Identify which cell holds the provided text, then report its [X, Y] central coordinate. 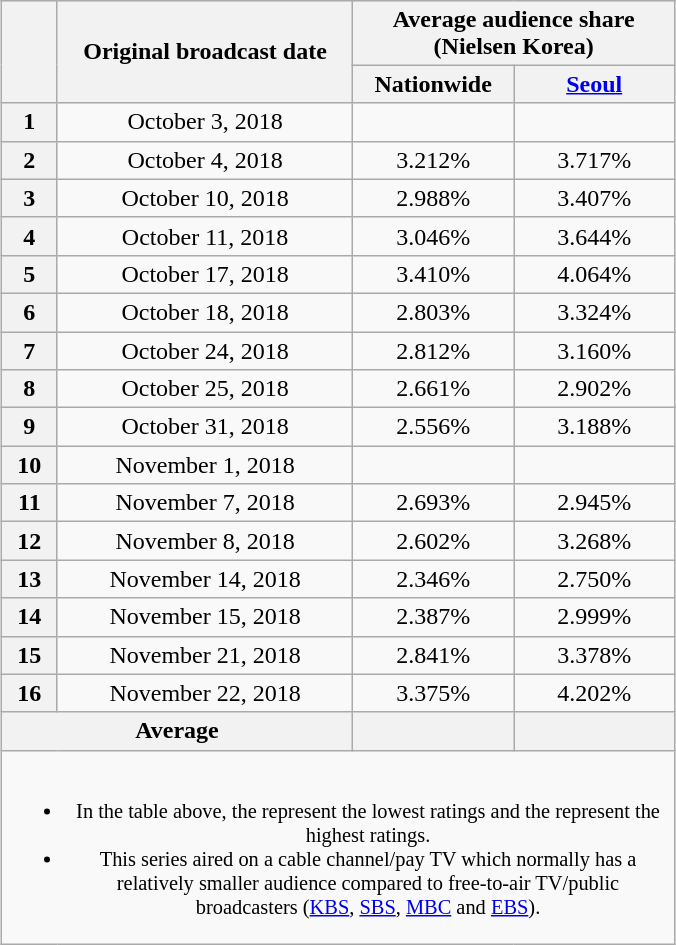
12 [29, 541]
November 22, 2018 [204, 693]
3.375% [434, 693]
Nationwide [434, 84]
2.812% [434, 351]
15 [29, 655]
4.064% [594, 274]
11 [29, 503]
3.378% [594, 655]
2.750% [594, 579]
3.407% [594, 198]
6 [29, 312]
4.202% [594, 693]
Seoul [594, 84]
3.212% [434, 160]
2.387% [434, 617]
October 4, 2018 [204, 160]
October 31, 2018 [204, 427]
2.556% [434, 427]
2 [29, 160]
October 11, 2018 [204, 236]
October 10, 2018 [204, 198]
November 15, 2018 [204, 617]
3.324% [594, 312]
8 [29, 389]
2.902% [594, 389]
13 [29, 579]
14 [29, 617]
3.188% [594, 427]
October 3, 2018 [204, 122]
Average [176, 731]
3.644% [594, 236]
3.268% [594, 541]
November 7, 2018 [204, 503]
1 [29, 122]
3.717% [594, 160]
2.602% [434, 541]
4 [29, 236]
2.945% [594, 503]
3.410% [434, 274]
November 21, 2018 [204, 655]
9 [29, 427]
2.988% [434, 198]
2.693% [434, 503]
10 [29, 465]
October 18, 2018 [204, 312]
2.346% [434, 579]
3.046% [434, 236]
2.803% [434, 312]
November 8, 2018 [204, 541]
November 1, 2018 [204, 465]
October 25, 2018 [204, 389]
Average audience share(Nielsen Korea) [514, 32]
3.160% [594, 351]
16 [29, 693]
November 14, 2018 [204, 579]
5 [29, 274]
Original broadcast date [204, 52]
2.841% [434, 655]
2.661% [434, 389]
October 17, 2018 [204, 274]
2.999% [594, 617]
3 [29, 198]
October 24, 2018 [204, 351]
7 [29, 351]
